Determine the [x, y] coordinate at the center of the cell enclosing the given text.  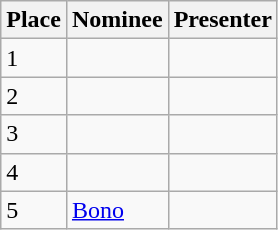
2 [34, 96]
Nominee [117, 20]
Presenter [222, 20]
5 [34, 210]
3 [34, 134]
Bono [117, 210]
4 [34, 172]
1 [34, 58]
Place [34, 20]
